Extract the [x, y] coordinate from the center of the cell holding the provided text.  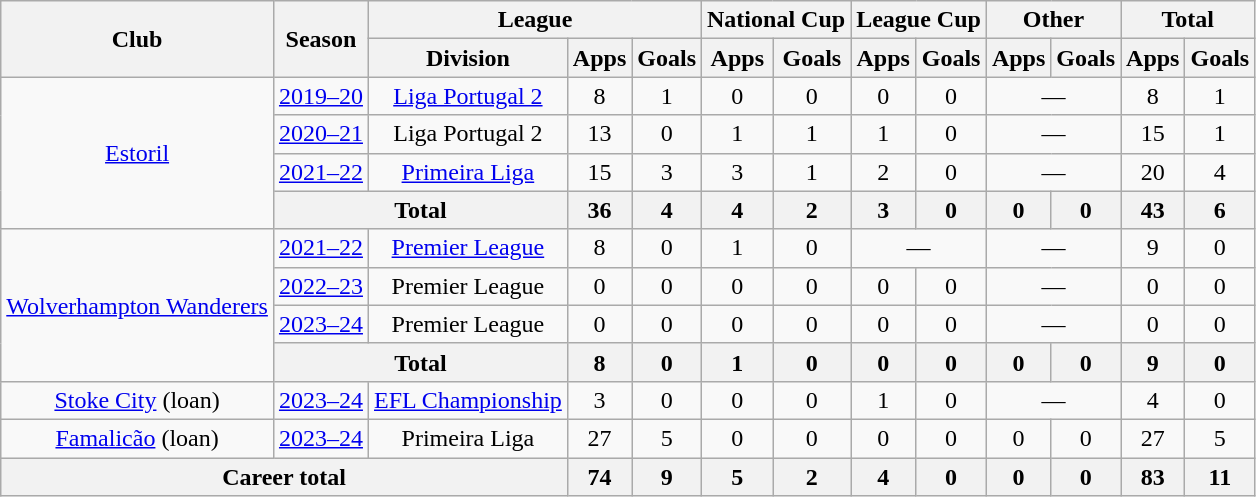
Club [138, 39]
2022–23 [320, 286]
Division [468, 58]
Season [320, 39]
Wolverhampton Wanderers [138, 305]
2019–20 [320, 96]
Famalicão (loan) [138, 438]
Estoril [138, 153]
2020–21 [320, 134]
11 [1220, 477]
Career total [284, 477]
43 [1153, 210]
36 [599, 210]
74 [599, 477]
20 [1153, 172]
6 [1220, 210]
League Cup [919, 20]
League [534, 20]
13 [599, 134]
National Cup [776, 20]
Stoke City (loan) [138, 400]
EFL Championship [468, 400]
Other [1053, 20]
83 [1153, 477]
